Extract the (x, y) coordinate from the center of the cell holding the provided text.  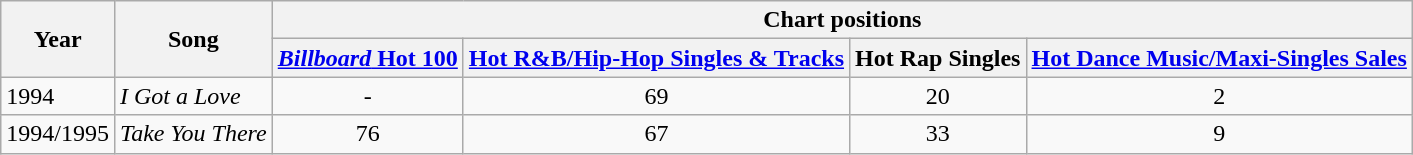
Hot R&B/Hip-Hop Singles & Tracks (656, 58)
1994 (58, 96)
20 (938, 96)
Hot Dance Music/Maxi-Singles Sales (1219, 58)
- (368, 96)
1994/1995 (58, 134)
69 (656, 96)
33 (938, 134)
Take You There (193, 134)
Chart positions (842, 20)
9 (1219, 134)
Billboard Hot 100 (368, 58)
Year (58, 39)
I Got a Love (193, 96)
Song (193, 39)
67 (656, 134)
2 (1219, 96)
Hot Rap Singles (938, 58)
76 (368, 134)
